Return the [X, Y] coordinate for the center point of the cell that contains the specified text.  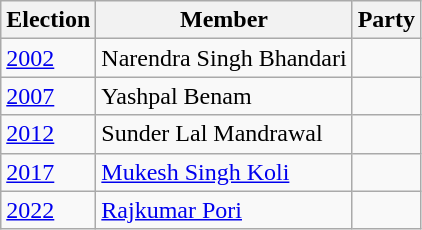
2002 [48, 58]
Sunder Lal Mandrawal [224, 134]
Election [48, 20]
Rajkumar Pori [224, 210]
2007 [48, 96]
2022 [48, 210]
2017 [48, 172]
Party [386, 20]
Narendra Singh Bhandari [224, 58]
Member [224, 20]
Mukesh Singh Koli [224, 172]
2012 [48, 134]
Yashpal Benam [224, 96]
